Detect which cell encompasses the target text, then output its (x, y) center coordinate. 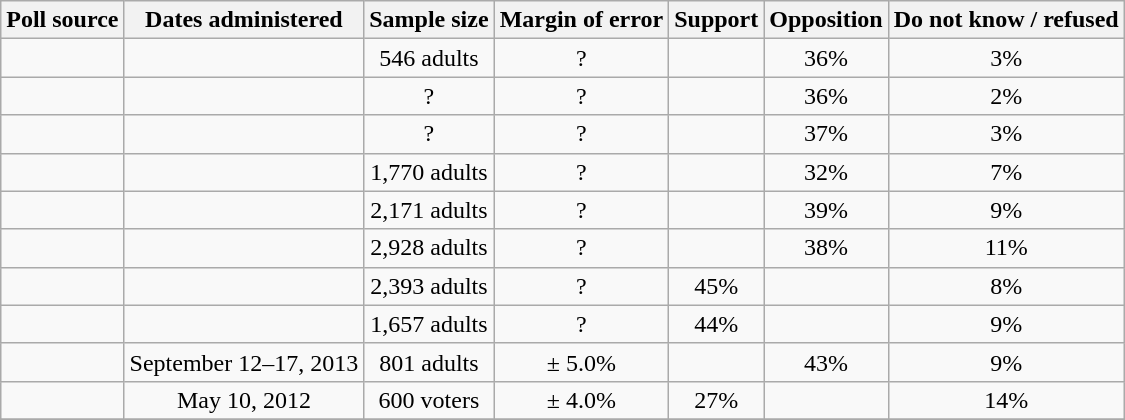
39% (826, 210)
801 adults (429, 362)
2,171 adults (429, 210)
± 5.0% (582, 362)
43% (826, 362)
May 10, 2012 (244, 400)
Poll source (62, 20)
7% (1006, 172)
38% (826, 248)
2% (1006, 96)
37% (826, 134)
Opposition (826, 20)
September 12–17, 2013 (244, 362)
2,393 adults (429, 286)
2,928 adults (429, 248)
Support (716, 20)
600 voters (429, 400)
Do not know / refused (1006, 20)
± 4.0% (582, 400)
546 adults (429, 58)
32% (826, 172)
45% (716, 286)
1,657 adults (429, 324)
8% (1006, 286)
11% (1006, 248)
Sample size (429, 20)
Dates administered (244, 20)
27% (716, 400)
14% (1006, 400)
1,770 adults (429, 172)
44% (716, 324)
Margin of error (582, 20)
